Output the [X, Y] coordinate of the center of the cell containing the given text.  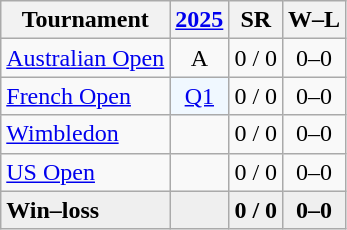
Australian Open [86, 58]
SR [256, 20]
A [200, 58]
Wimbledon [86, 134]
W–L [314, 20]
Tournament [86, 20]
US Open [86, 172]
French Open [86, 96]
Win–loss [86, 210]
Q1 [200, 96]
2025 [200, 20]
